Capture the cell that displays the provided text and extract its [X, Y] central coordinate. 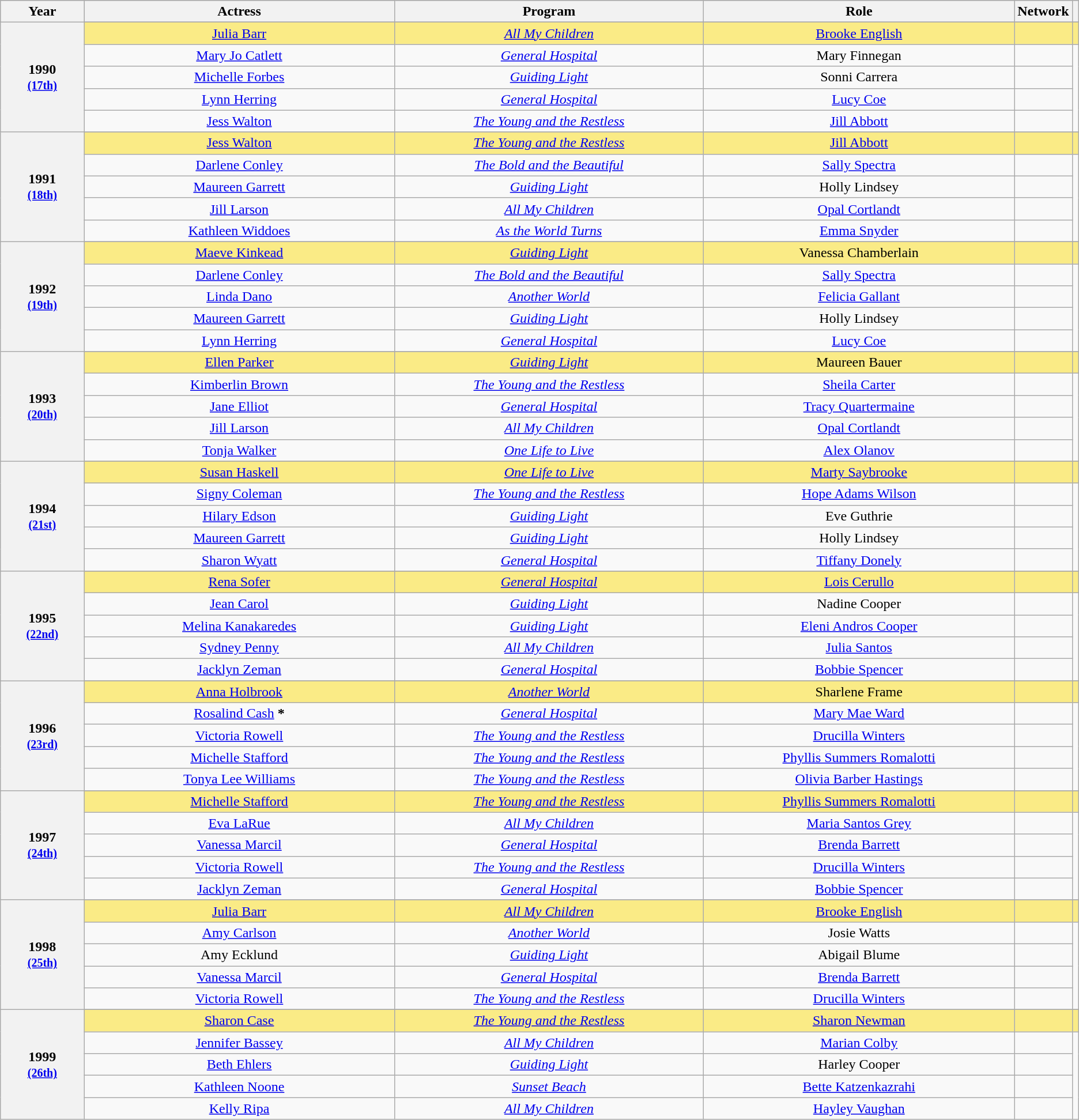
Emma Snyder [859, 231]
Rosalind Cash * [239, 714]
Maeve Kinkead [239, 252]
Melina Kanakaredes [239, 625]
Sharlene Frame [859, 692]
1997 (24th) [43, 845]
Nadine Cooper [859, 604]
Anna Holbrook [239, 692]
Program [549, 12]
Maureen Bauer [859, 363]
1995 (22nd) [43, 625]
Sydney Penny [239, 648]
Sharon Wyatt [239, 560]
Susan Haskell [239, 472]
Bette Katzenkazrahi [859, 1087]
1991 (18th) [43, 187]
Jane Elliot [239, 406]
Tracy Quartermaine [859, 406]
Harley Cooper [859, 1065]
Jean Carol [239, 604]
Mary Mae Ward [859, 714]
Sheila Carter [859, 384]
Sonni Carrera [859, 77]
Maria Santos Grey [859, 823]
1996 (23rd) [43, 736]
Julia Santos [859, 648]
Beth Ehlers [239, 1065]
Eva LaRue [239, 823]
Marian Colby [859, 1043]
1994 (21st) [43, 516]
Tonja Walker [239, 450]
Actress [239, 12]
Sharon Newman [859, 1021]
Tonya Lee Williams [239, 779]
Kimberlin Brown [239, 384]
1990 (17th) [43, 77]
1998 (25th) [43, 955]
Josie Watts [859, 933]
Year [43, 12]
Mary Jo Catlett [239, 55]
Lois Cerullo [859, 582]
Michelle Forbes [239, 77]
Tiffany Donely [859, 560]
Sunset Beach [549, 1087]
Sharon Case [239, 1021]
Eleni Andros Cooper [859, 625]
Linda Dano [239, 297]
Amy Carlson [239, 933]
Ellen Parker [239, 363]
Olivia Barber Hastings [859, 779]
As the World Turns [549, 231]
Hayley Vaughan [859, 1108]
Hope Adams Wilson [859, 494]
1999 (26th) [43, 1065]
Mary Finnegan [859, 55]
Kelly Ripa [239, 1108]
1992 (19th) [43, 296]
Kathleen Noone [239, 1087]
Alex Olanov [859, 450]
Abigail Blume [859, 955]
Felicia Gallant [859, 297]
Rena Sofer [239, 582]
Signy Coleman [239, 494]
Hilary Edson [239, 516]
Amy Ecklund [239, 955]
Network [1043, 12]
Eve Guthrie [859, 516]
1993 (20th) [43, 406]
Role [859, 12]
Marty Saybrooke [859, 472]
Kathleen Widdoes [239, 231]
Jennifer Bassey [239, 1043]
Vanessa Chamberlain [859, 252]
